Provide the [x, y] coordinate of the cell's center where the given text is located.  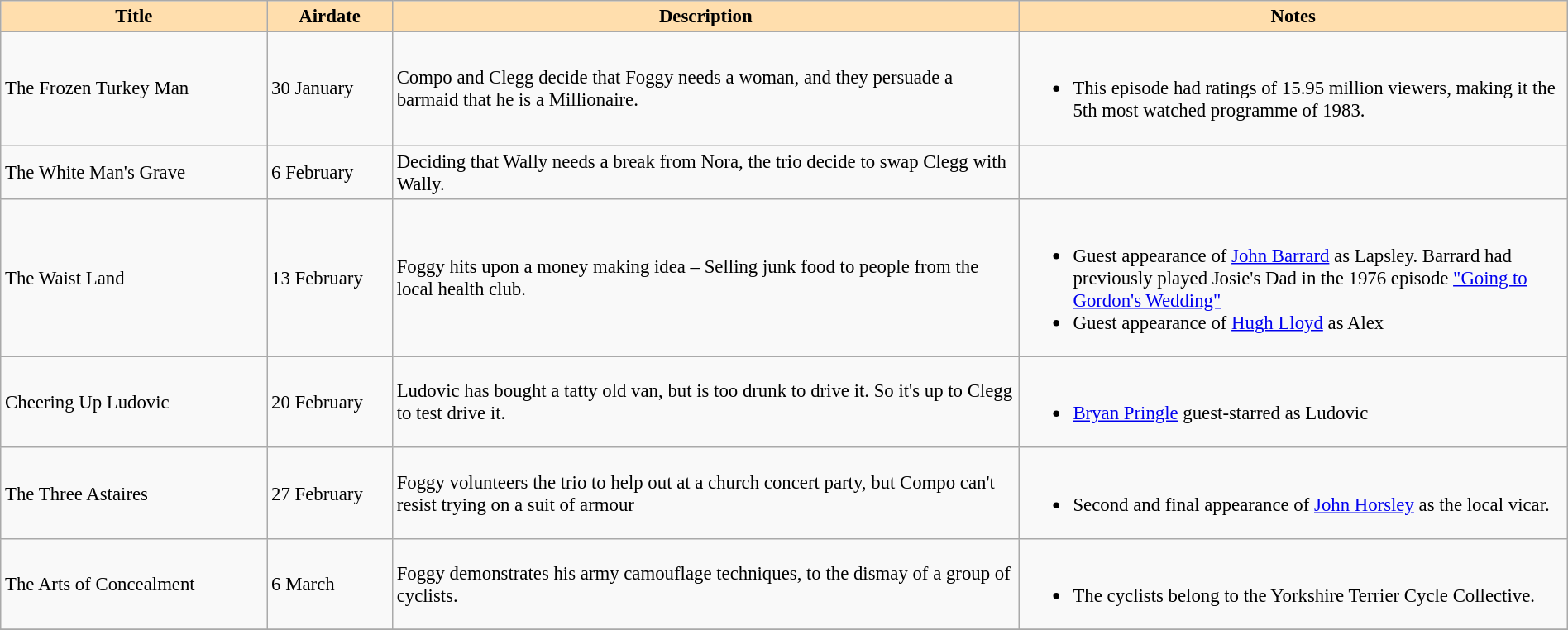
The White Man's Grave [134, 172]
Foggy demonstrates his army camouflage techniques, to the dismay of a group of cyclists. [705, 585]
The cyclists belong to the Yorkshire Terrier Cycle Collective. [1293, 585]
Description [705, 17]
The Arts of Concealment [134, 585]
Deciding that Wally needs a break from Nora, the trio decide to swap Clegg with Wally. [705, 172]
This episode had ratings of 15.95 million viewers, making it the 5th most watched programme of 1983. [1293, 89]
20 February [330, 402]
Foggy volunteers the trio to help out at a church concert party, but Compo can't resist trying on a suit of armour [705, 494]
6 March [330, 585]
Bryan Pringle guest-starred as Ludovic [1293, 402]
Cheering Up Ludovic [134, 402]
Ludovic has bought a tatty old van, but is too drunk to drive it. So it's up to Clegg to test drive it. [705, 402]
30 January [330, 89]
Title [134, 17]
The Waist Land [134, 278]
The Frozen Turkey Man [134, 89]
Foggy hits upon a money making idea – Selling junk food to people from the local health club. [705, 278]
Compo and Clegg decide that Foggy needs a woman, and they persuade a barmaid that he is a Millionaire. [705, 89]
6 February [330, 172]
Airdate [330, 17]
27 February [330, 494]
Second and final appearance of John Horsley as the local vicar. [1293, 494]
13 February [330, 278]
Notes [1293, 17]
The Three Astaires [134, 494]
